Return the (x, y) coordinate for the center point of the cell that contains the specified text.  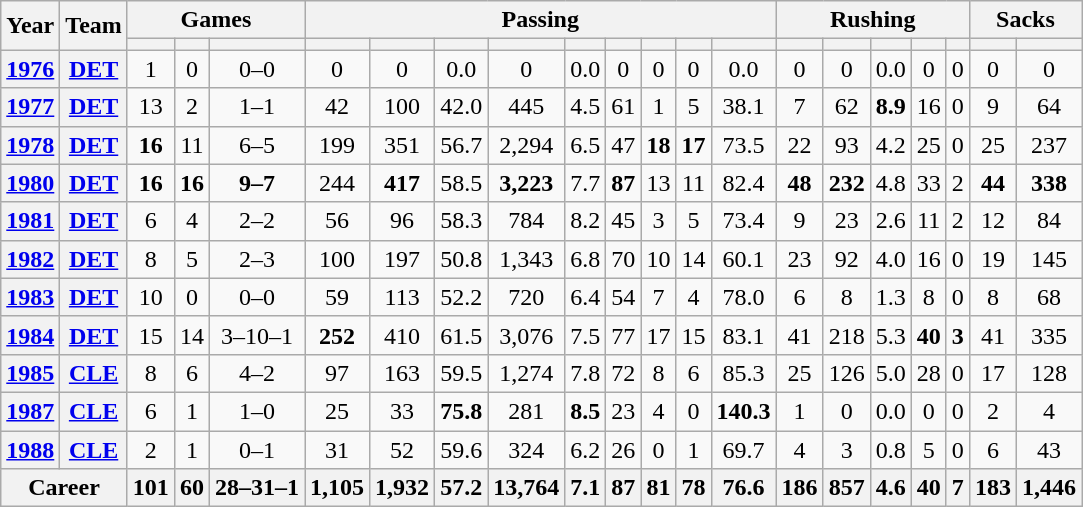
18 (658, 145)
1,446 (1048, 488)
44 (992, 183)
1–1 (256, 107)
410 (402, 335)
6–5 (256, 145)
59.6 (462, 449)
47 (624, 145)
2,294 (526, 145)
2–2 (256, 221)
Career (64, 488)
3,076 (526, 335)
8.5 (586, 411)
232 (846, 183)
0–1 (256, 449)
72 (624, 373)
59 (338, 297)
1978 (30, 145)
7.5 (586, 335)
335 (1048, 335)
73.4 (744, 221)
8.2 (586, 221)
186 (800, 488)
237 (1048, 145)
28 (928, 373)
252 (338, 335)
56 (338, 221)
1982 (30, 259)
445 (526, 107)
61 (624, 107)
140.3 (744, 411)
218 (846, 335)
113 (402, 297)
61.5 (462, 335)
183 (992, 488)
82.4 (744, 183)
6.5 (586, 145)
64 (1048, 107)
324 (526, 449)
96 (402, 221)
28–31–1 (256, 488)
1,932 (402, 488)
57.2 (462, 488)
Rushing (872, 20)
4.0 (890, 259)
Year (30, 26)
Games (216, 20)
60.1 (744, 259)
85.3 (744, 373)
1,105 (338, 488)
77 (624, 335)
351 (402, 145)
857 (846, 488)
281 (526, 411)
6.4 (586, 297)
1,274 (526, 373)
1976 (30, 69)
2.6 (890, 221)
1980 (30, 183)
1985 (30, 373)
58.3 (462, 221)
6.2 (586, 449)
42 (338, 107)
1,343 (526, 259)
4–2 (256, 373)
338 (1048, 183)
5.3 (890, 335)
4.8 (890, 183)
197 (402, 259)
145 (1048, 259)
1984 (30, 335)
2–3 (256, 259)
22 (800, 145)
7.8 (586, 373)
720 (526, 297)
52 (402, 449)
1988 (30, 449)
7.1 (586, 488)
5.0 (890, 373)
70 (624, 259)
76.6 (744, 488)
4.2 (890, 145)
43 (1048, 449)
38.1 (744, 107)
78 (694, 488)
3,223 (526, 183)
58.5 (462, 183)
128 (1048, 373)
12 (992, 221)
48 (800, 183)
4.5 (586, 107)
244 (338, 183)
60 (192, 488)
0.8 (890, 449)
31 (338, 449)
83.1 (744, 335)
1983 (30, 297)
84 (1048, 221)
26 (624, 449)
9–7 (256, 183)
1–0 (256, 411)
54 (624, 297)
59.5 (462, 373)
1987 (30, 411)
97 (338, 373)
6.8 (586, 259)
163 (402, 373)
13,764 (526, 488)
101 (150, 488)
68 (1048, 297)
62 (846, 107)
92 (846, 259)
42.0 (462, 107)
Sacks (1025, 20)
69.7 (744, 449)
73.5 (744, 145)
199 (338, 145)
126 (846, 373)
7.7 (586, 183)
4.6 (890, 488)
56.7 (462, 145)
Passing (541, 20)
1981 (30, 221)
Team (94, 26)
45 (624, 221)
1977 (30, 107)
784 (526, 221)
75.8 (462, 411)
93 (846, 145)
52.2 (462, 297)
81 (658, 488)
8.9 (890, 107)
78.0 (744, 297)
1.3 (890, 297)
417 (402, 183)
50.8 (462, 259)
19 (992, 259)
3–10–1 (256, 335)
